Extract the [x, y] coordinate from the center of the cell holding the provided text.  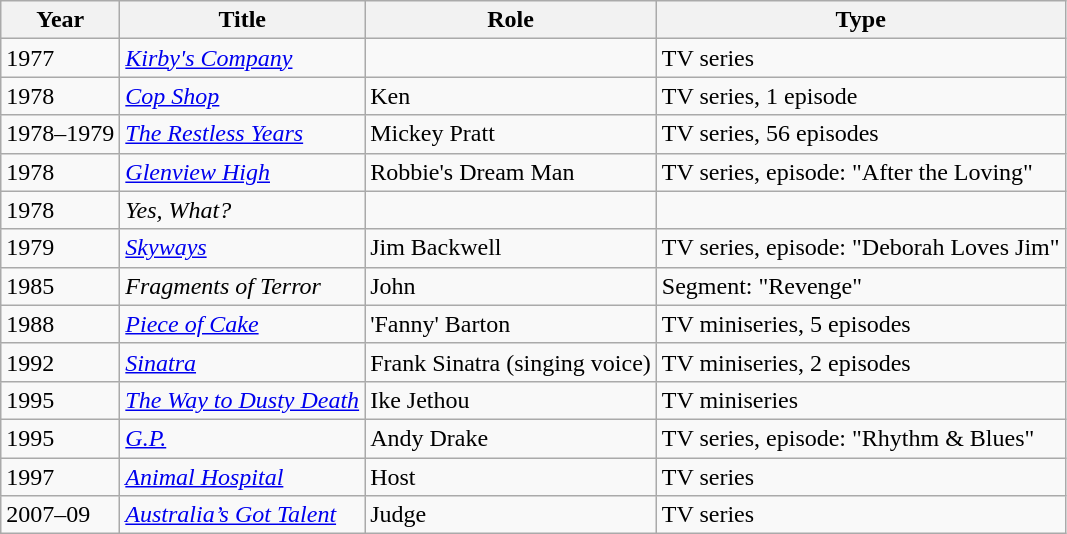
G.P. [242, 438]
1988 [60, 324]
Skyways [242, 248]
TV series, episode: "Rhythm & Blues" [860, 438]
John [511, 286]
Glenview High [242, 172]
Ken [511, 96]
Judge [511, 515]
Andy Drake [511, 438]
The Restless Years [242, 134]
1979 [60, 248]
Type [860, 20]
1978–1979 [60, 134]
TV series, 1 episode [860, 96]
Sinatra [242, 362]
1985 [60, 286]
TV series, episode: "Deborah Loves Jim" [860, 248]
Role [511, 20]
TV miniseries [860, 400]
Mickey Pratt [511, 134]
Jim Backwell [511, 248]
2007–09 [60, 515]
TV series, 56 episodes [860, 134]
Title [242, 20]
Piece of Cake [242, 324]
Cop Shop [242, 96]
1992 [60, 362]
Robbie's Dream Man [511, 172]
'Fanny' Barton [511, 324]
Yes, What? [242, 210]
1997 [60, 477]
Frank Sinatra (singing voice) [511, 362]
Animal Hospital [242, 477]
Ike Jethou [511, 400]
Fragments of Terror [242, 286]
Segment: "Revenge" [860, 286]
Host [511, 477]
TV miniseries, 2 episodes [860, 362]
The Way to Dusty Death [242, 400]
TV series, episode: "After the Loving" [860, 172]
Kirby's Company [242, 58]
TV miniseries, 5 episodes [860, 324]
Year [60, 20]
1977 [60, 58]
Australia’s Got Talent [242, 515]
